From the cell containing the given text, extract its center point as (X, Y) coordinate. 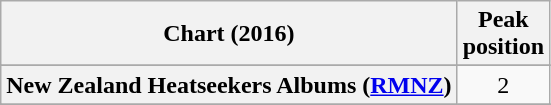
2 (503, 85)
Peakposition (503, 34)
Chart (2016) (229, 34)
New Zealand Heatseekers Albums (RMNZ) (229, 85)
